From the cell containing the given text, extract its center point as (X, Y) coordinate. 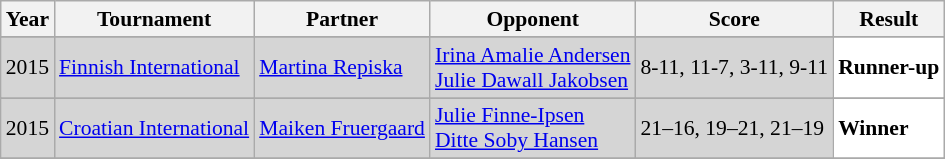
Finnish International (154, 68)
21–16, 19–21, 21–19 (735, 128)
8-11, 11-7, 3-11, 9-11 (735, 68)
Winner (888, 128)
Croatian International (154, 128)
Year (28, 19)
Runner-up (888, 68)
Martina Repiska (342, 68)
Maiken Fruergaard (342, 128)
Partner (342, 19)
Opponent (533, 19)
Irina Amalie Andersen Julie Dawall Jakobsen (533, 68)
Julie Finne-Ipsen Ditte Soby Hansen (533, 128)
Result (888, 19)
Tournament (154, 19)
Score (735, 19)
